Locate the cell with the specified text and output its [X, Y] center coordinate. 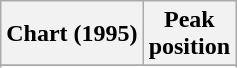
Peakposition [189, 34]
Chart (1995) [72, 34]
